Extract the [X, Y] coordinate from the center of the cell holding the provided text.  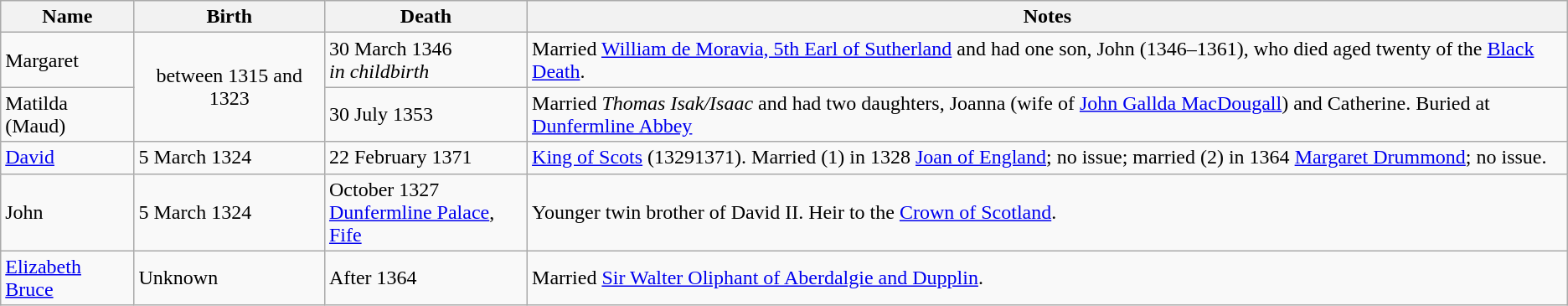
Birth [230, 17]
Unknown [230, 278]
22 February 1371 [426, 158]
King of Scots (13291371). Married (1) in 1328 Joan of England; no issue; married (2) in 1364 Margaret Drummond; no issue. [1048, 158]
Matilda (Maud) [67, 114]
Margaret [67, 60]
After 1364 [426, 278]
John [67, 212]
Name [67, 17]
30 March 1346in childbirth [426, 60]
Death [426, 17]
David [67, 158]
Married Sir Walter Oliphant of Aberdalgie and Dupplin. [1048, 278]
between 1315 and 1323 [230, 87]
Notes [1048, 17]
Younger twin brother of David II. Heir to the Crown of Scotland. [1048, 212]
30 July 1353 [426, 114]
Married Thomas Isak/Isaac and had two daughters, Joanna (wife of John Gallda MacDougall) and Catherine. Buried at Dunfermline Abbey [1048, 114]
October 1327Dunfermline Palace, Fife [426, 212]
Elizabeth Bruce [67, 278]
Married William de Moravia, 5th Earl of Sutherland and had one son, John (1346–1361), who died aged twenty of the Black Death. [1048, 60]
